Output the [x, y] coordinate of the center of the cell containing the given text.  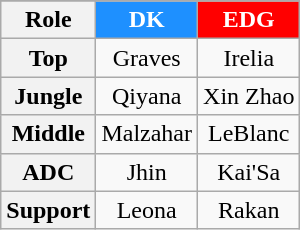
Graves [147, 58]
Middle [48, 134]
LeBlanc [249, 134]
Support [48, 210]
Rakan [249, 210]
DK [147, 20]
Kai'Sa [249, 172]
Xin Zhao [249, 96]
Leona [147, 210]
ADC [48, 172]
Qiyana [147, 96]
Role [48, 20]
Jungle [48, 96]
EDG [249, 20]
Irelia [249, 58]
Top [48, 58]
Jhin [147, 172]
Malzahar [147, 134]
